Provide the (X, Y) coordinate of the cell's center where the given text is located.  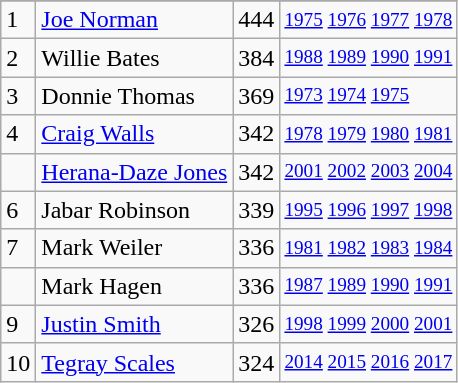
Jabar Robinson (134, 210)
Craig Walls (134, 134)
1981 1982 1983 1984 (368, 248)
339 (256, 210)
2001 2002 2003 2004 (368, 172)
6 (18, 210)
1975 1976 1977 1978 (368, 20)
Herana-Daze Jones (134, 172)
2014 2015 2016 2017 (368, 362)
Willie Bates (134, 58)
Donnie Thomas (134, 96)
369 (256, 96)
1978 1979 1980 1981 (368, 134)
Joe Norman (134, 20)
1988 1989 1990 1991 (368, 58)
384 (256, 58)
1 (18, 20)
324 (256, 362)
4 (18, 134)
Justin Smith (134, 324)
9 (18, 324)
1995 1996 1997 1998 (368, 210)
2 (18, 58)
Mark Weiler (134, 248)
1998 1999 2000 2001 (368, 324)
1973 1974 1975 (368, 96)
Mark Hagen (134, 286)
1987 1989 1990 1991 (368, 286)
326 (256, 324)
10 (18, 362)
7 (18, 248)
Tegray Scales (134, 362)
3 (18, 96)
444 (256, 20)
